Capture the cell that displays the provided text and extract its [x, y] central coordinate. 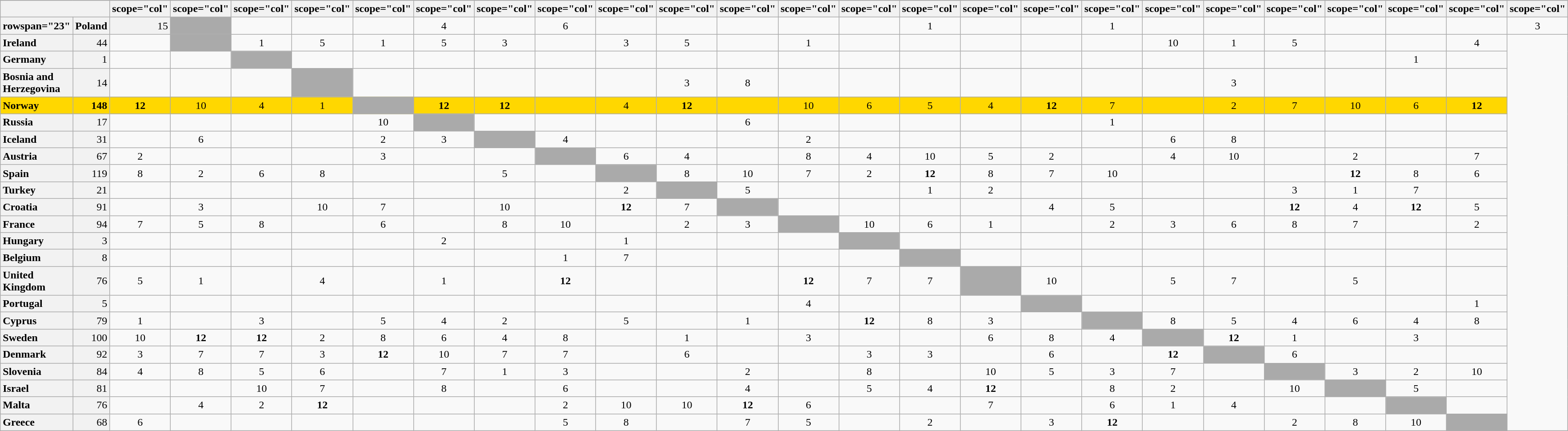
148 [92, 105]
Spain [36, 173]
91 [92, 207]
44 [92, 43]
68 [92, 422]
Russia [36, 122]
100 [92, 338]
Bosnia and Herzegovina [36, 83]
Hungary [36, 241]
14 [92, 83]
21 [92, 190]
Ireland [36, 43]
Norway [36, 105]
Sweden [36, 338]
Austria [36, 156]
81 [92, 388]
Israel [36, 388]
Germany [36, 60]
Turkey [36, 190]
Slovenia [36, 371]
United Kingdom [36, 281]
Iceland [36, 139]
119 [92, 173]
31 [92, 139]
rowspan="23" [36, 26]
Cyprus [36, 321]
Greece [36, 422]
67 [92, 156]
Poland [92, 26]
17 [92, 122]
Denmark [36, 354]
92 [92, 354]
Croatia [36, 207]
Malta [36, 405]
15 [140, 26]
Belgium [36, 258]
France [36, 224]
Portugal [36, 304]
79 [92, 321]
94 [92, 224]
84 [92, 371]
